Identify which cell holds the provided text, then report its (X, Y) central coordinate. 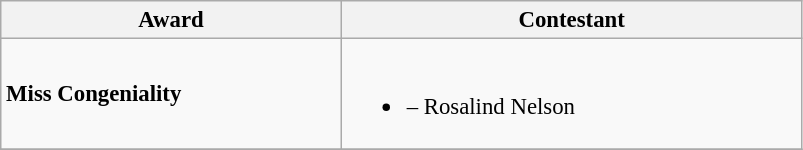
Miss Congeniality (172, 94)
Contestant (572, 20)
– Rosalind Nelson (572, 94)
Award (172, 20)
